Return [X, Y] of the center of cell containing provided text 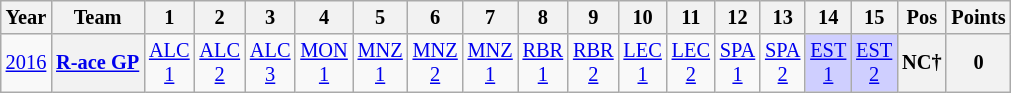
14 [828, 17]
EST2 [874, 63]
10 [643, 17]
Points [978, 17]
11 [691, 17]
MON1 [324, 63]
8 [543, 17]
2016 [26, 63]
0 [978, 63]
MNZ2 [436, 63]
EST1 [828, 63]
NC† [922, 63]
RBR2 [593, 63]
1 [169, 17]
12 [738, 17]
5 [380, 17]
4 [324, 17]
ALC3 [270, 63]
9 [593, 17]
6 [436, 17]
3 [270, 17]
LEC1 [643, 63]
SPA2 [782, 63]
15 [874, 17]
ALC2 [220, 63]
7 [490, 17]
Team [98, 17]
Year [26, 17]
Pos [922, 17]
RBR1 [543, 63]
2 [220, 17]
13 [782, 17]
LEC2 [691, 63]
SPA1 [738, 63]
R-ace GP [98, 63]
ALC1 [169, 63]
